From the cell containing the given text, extract its center point as (X, Y) coordinate. 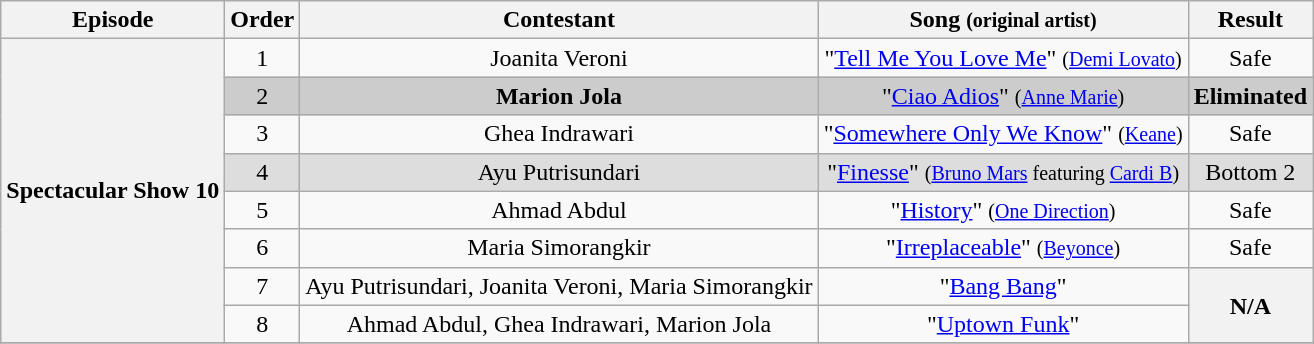
"History" (One Direction) (1003, 210)
"Somewhere Only We Know" (Keane) (1003, 134)
2 (262, 96)
Ahmad Abdul, Ghea Indrawari, Marion Jola (559, 324)
7 (262, 286)
Result (1250, 20)
"Bang Bang" (1003, 286)
"Irreplaceable" (Beyonce) (1003, 248)
Song (original artist) (1003, 20)
Ayu Putrisundari, Joanita Veroni, Maria Simorangkir (559, 286)
4 (262, 172)
Bottom 2 (1250, 172)
"Finesse" (Bruno Mars featuring Cardi B) (1003, 172)
3 (262, 134)
Ayu Putrisundari (559, 172)
Spectacular Show 10 (113, 191)
Joanita Veroni (559, 58)
"Tell Me You Love Me" (Demi Lovato) (1003, 58)
Order (262, 20)
5 (262, 210)
Episode (113, 20)
8 (262, 324)
N/A (1250, 305)
"Uptown Funk" (1003, 324)
6 (262, 248)
Ahmad Abdul (559, 210)
Maria Simorangkir (559, 248)
1 (262, 58)
Ghea Indrawari (559, 134)
Marion Jola (559, 96)
Contestant (559, 20)
"Ciao Adios" (Anne Marie) (1003, 96)
Eliminated (1250, 96)
